Provide the (X, Y) coordinate of the cell's center where the given text is located.  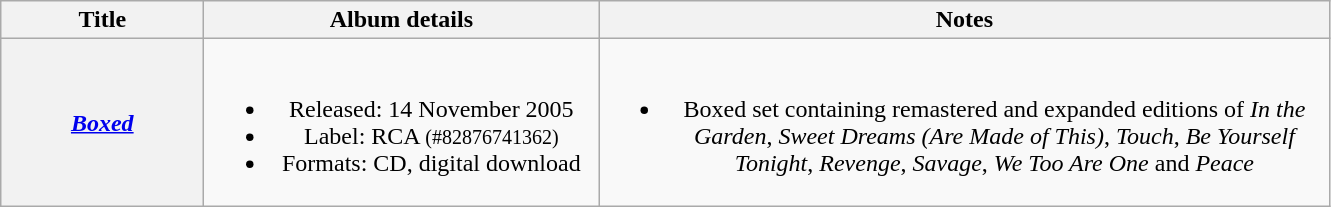
Released: 14 November 2005Label: RCA (#82876741362)Formats: CD, digital download (402, 122)
Boxed (102, 122)
Notes (964, 20)
Title (102, 20)
Album details (402, 20)
